Identify which cell holds the provided text, then report its [X, Y] central coordinate. 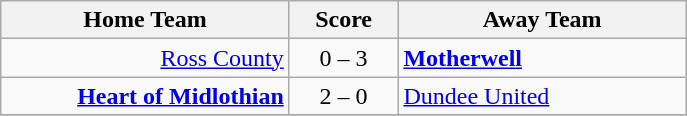
2 – 0 [344, 96]
0 – 3 [344, 58]
Ross County [146, 58]
Dundee United [542, 96]
Heart of Midlothian [146, 96]
Away Team [542, 20]
Motherwell [542, 58]
Home Team [146, 20]
Score [344, 20]
